Search for the cell housing the specified text and yield its [X, Y] center coordinate. 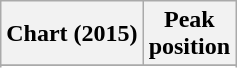
Chart (2015) [72, 34]
Peakposition [189, 34]
